Return [x, y] of the center of cell containing provided text 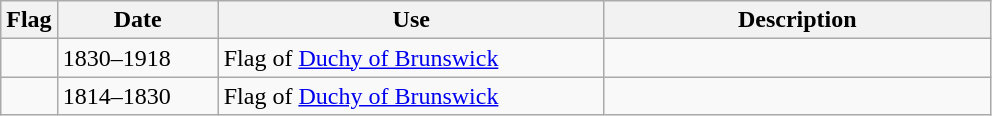
Description [797, 20]
1814–1830 [138, 96]
Date [138, 20]
Use [411, 20]
1830–1918 [138, 58]
Flag [29, 20]
